For the text-containing cell, return its midpoint in (X, Y) coordinate format. 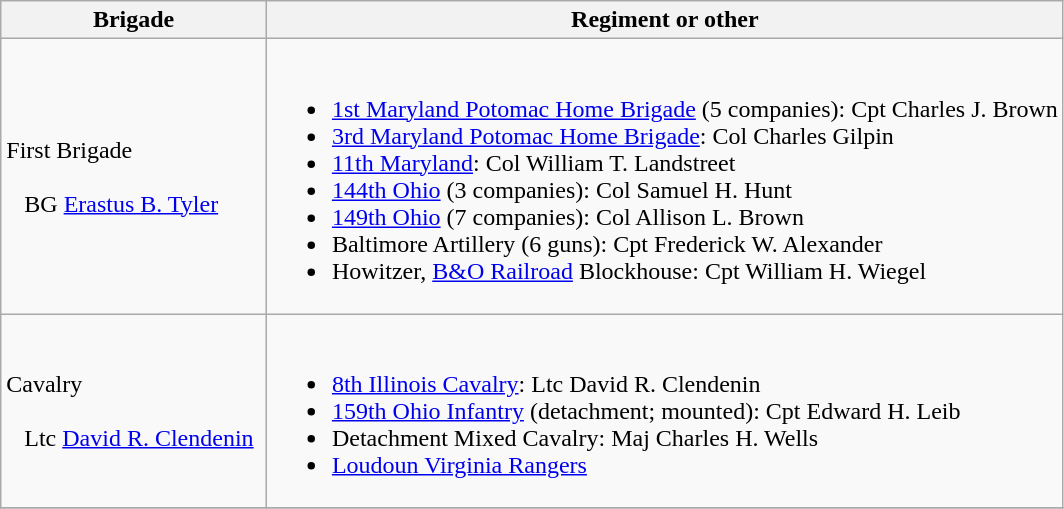
Regiment or other (664, 20)
First Brigade BG Erastus B. Tyler (134, 176)
Brigade (134, 20)
Cavalry Ltc David R. Clendenin (134, 411)
